Detect which cell encompasses the target text, then output its [x, y] center coordinate. 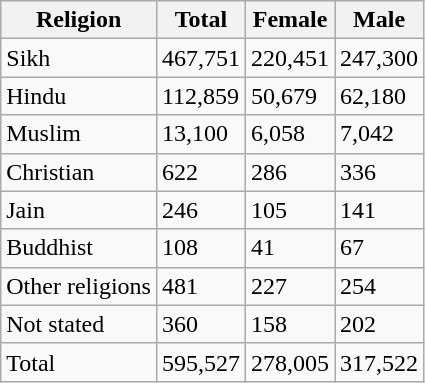
278,005 [290, 362]
Religion [79, 20]
Female [290, 20]
467,751 [200, 58]
7,042 [380, 134]
481 [200, 286]
336 [380, 172]
41 [290, 248]
Buddhist [79, 248]
254 [380, 286]
Muslim [79, 134]
227 [290, 286]
246 [200, 210]
141 [380, 210]
Other religions [79, 286]
67 [380, 248]
317,522 [380, 362]
Jain [79, 210]
6,058 [290, 134]
286 [290, 172]
595,527 [200, 362]
622 [200, 172]
360 [200, 324]
13,100 [200, 134]
202 [380, 324]
Christian [79, 172]
112,859 [200, 96]
220,451 [290, 58]
Sikh [79, 58]
62,180 [380, 96]
247,300 [380, 58]
Not stated [79, 324]
158 [290, 324]
108 [200, 248]
Hindu [79, 96]
Male [380, 20]
50,679 [290, 96]
105 [290, 210]
